Return (x, y) of the center of cell containing provided text 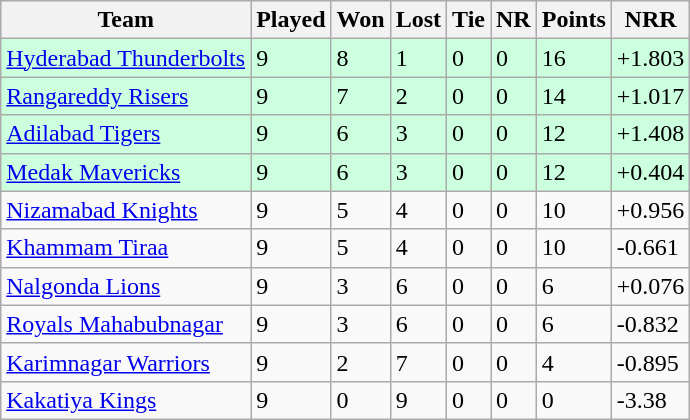
NRR (650, 20)
Lost (418, 20)
16 (574, 58)
8 (360, 58)
Hyderabad Thunderbolts (126, 58)
+1.017 (650, 96)
-0.895 (650, 362)
+0.404 (650, 172)
Team (126, 20)
Points (574, 20)
+1.408 (650, 134)
Karimnagar Warriors (126, 362)
-0.832 (650, 324)
1 (418, 58)
+1.803 (650, 58)
Rangareddy Risers (126, 96)
-3.38 (650, 400)
Adilabad Tigers (126, 134)
Royals Mahabubnagar (126, 324)
+0.076 (650, 286)
14 (574, 96)
Khammam Tiraa (126, 248)
Medak Mavericks (126, 172)
Played (291, 20)
Tie (469, 20)
Won (360, 20)
Nizamabad Knights (126, 210)
Kakatiya Kings (126, 400)
-0.661 (650, 248)
Nalgonda Lions (126, 286)
+0.956 (650, 210)
NR (513, 20)
